Extract the [x, y] coordinate from the center of the cell holding the provided text.  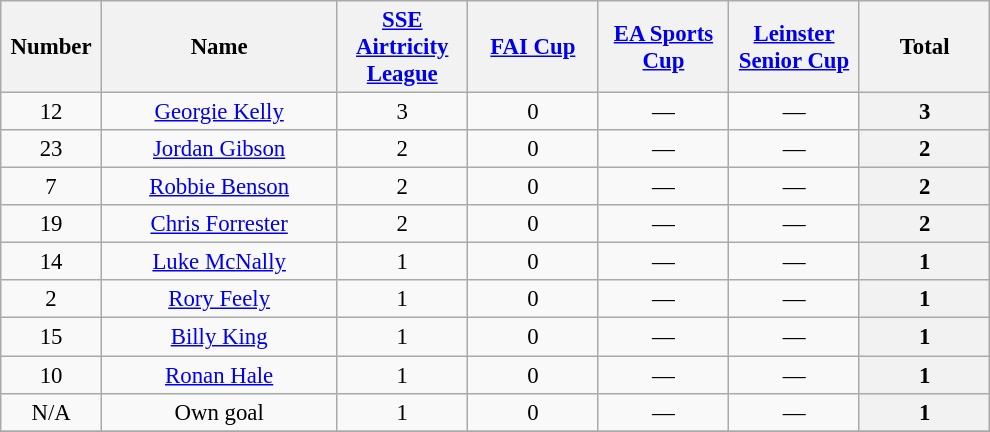
Ronan Hale [219, 375]
Own goal [219, 412]
SSE Airtricity League [402, 47]
14 [52, 262]
N/A [52, 412]
10 [52, 375]
15 [52, 337]
FAI Cup [534, 47]
23 [52, 149]
Georgie Kelly [219, 112]
Billy King [219, 337]
EA Sports Cup [664, 47]
Number [52, 47]
12 [52, 112]
Name [219, 47]
Total [924, 47]
Rory Feely [219, 299]
Robbie Benson [219, 187]
Jordan Gibson [219, 149]
Luke McNally [219, 262]
7 [52, 187]
19 [52, 224]
Chris Forrester [219, 224]
Leinster Senior Cup [794, 47]
